Pinpoint the cell where the given text exists, returning its (x, y) midpoint coordinate. 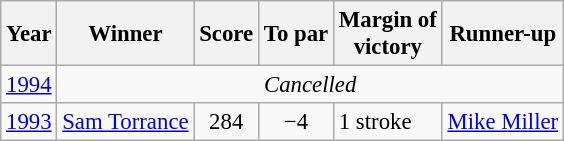
284 (226, 122)
Sam Torrance (126, 122)
Margin ofvictory (388, 34)
Runner-up (502, 34)
Mike Miller (502, 122)
−4 (296, 122)
Winner (126, 34)
Cancelled (310, 85)
To par (296, 34)
1 stroke (388, 122)
Year (29, 34)
Score (226, 34)
1993 (29, 122)
1994 (29, 85)
